For the text-containing cell, return its midpoint in [X, Y] coordinate format. 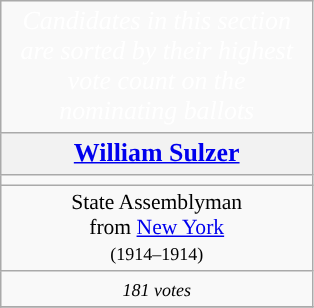
Candidates in this section are sorted by their highest vote count on the nominating ballots [157, 67]
William Sulzer [157, 154]
State Assemblymanfrom New York(1914–1914) [157, 228]
181 votes [157, 290]
